Return (x, y) of the center of cell containing provided text 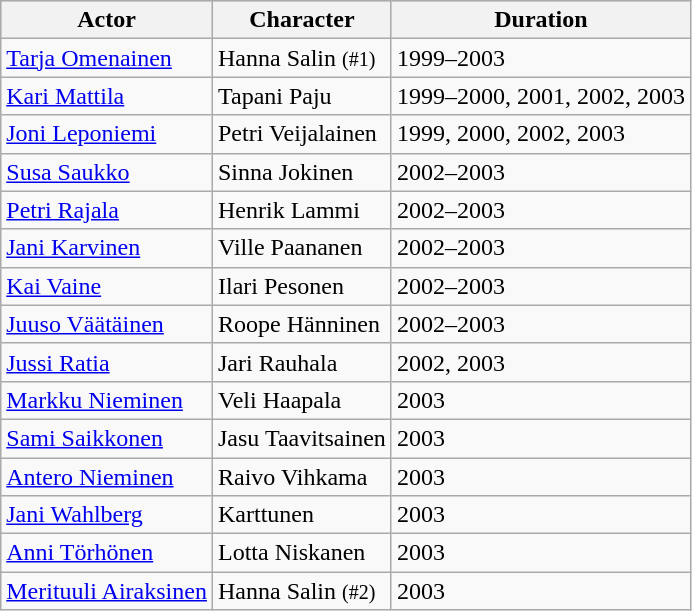
Antero Nieminen (107, 477)
Tapani Paju (302, 96)
Jani Wahlberg (107, 515)
Juuso Väätäinen (107, 324)
Petri Rajala (107, 210)
Ilari Pesonen (302, 286)
Sinna Jokinen (302, 172)
Hanna Salin (#2) (302, 591)
Hanna Salin (#1) (302, 58)
Petri Veijalainen (302, 134)
Lotta Niskanen (302, 553)
Kari Mattila (107, 96)
Jussi Ratia (107, 362)
Duration (540, 20)
Roope Hänninen (302, 324)
2002, 2003 (540, 362)
Susa Saukko (107, 172)
1999–2003 (540, 58)
Sami Saikkonen (107, 438)
1999, 2000, 2002, 2003 (540, 134)
Markku Nieminen (107, 400)
Jasu Taavitsainen (302, 438)
Actor (107, 20)
Tarja Omenainen (107, 58)
Kai Vaine (107, 286)
Veli Haapala (302, 400)
Ville Paananen (302, 248)
Henrik Lammi (302, 210)
Character (302, 20)
Joni Leponiemi (107, 134)
Anni Törhönen (107, 553)
Jari Rauhala (302, 362)
Merituuli Airaksinen (107, 591)
Raivo Vihkama (302, 477)
Jani Karvinen (107, 248)
Karttunen (302, 515)
1999–2000, 2001, 2002, 2003 (540, 96)
